Search for the cell housing the specified text and yield its (x, y) center coordinate. 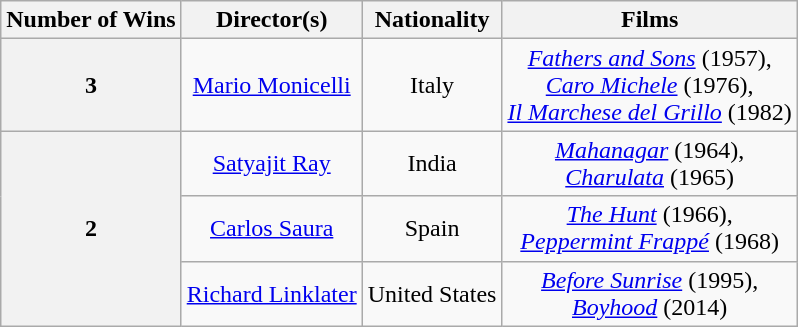
Richard Linklater (272, 294)
Director(s) (272, 20)
Spain (432, 228)
India (432, 164)
Films (650, 20)
Satyajit Ray (272, 164)
Nationality (432, 20)
Mario Monicelli (272, 85)
Before Sunrise (1995), Boyhood (2014) (650, 294)
Italy (432, 85)
Number of Wins (91, 20)
3 (91, 85)
2 (91, 228)
The Hunt (1966), Peppermint Frappé (1968) (650, 228)
United States (432, 294)
Carlos Saura (272, 228)
Fathers and Sons (1957), Caro Michele (1976), Il Marchese del Grillo (1982) (650, 85)
Mahanagar (1964), Charulata (1965) (650, 164)
